Identify which cell holds the provided text, then report its (x, y) central coordinate. 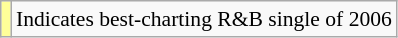
Indicates best-charting R&B single of 2006 (204, 19)
